Return the [X, Y] coordinate for the center point of the cell that contains the specified text.  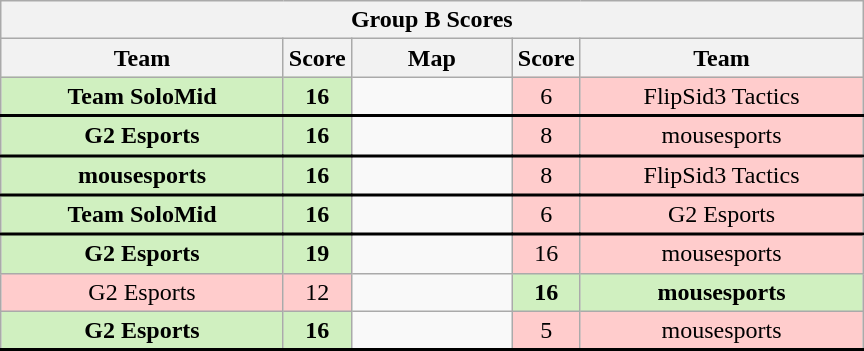
19 [317, 254]
5 [546, 330]
12 [317, 292]
Group B Scores [432, 20]
Map [432, 58]
